Search for the cell housing the specified text and yield its (x, y) center coordinate. 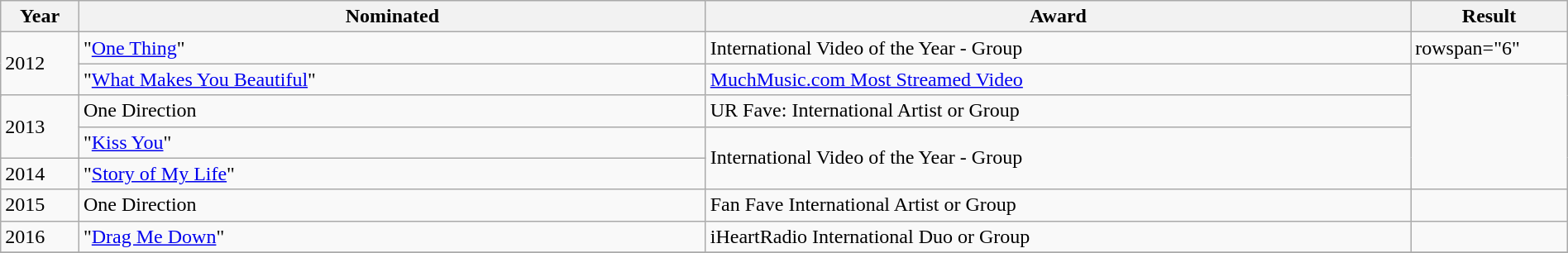
2015 (40, 205)
"One Thing" (392, 48)
Fan Fave International Artist or Group (1059, 205)
Result (1489, 17)
Nominated (392, 17)
UR Fave: International Artist or Group (1059, 111)
2012 (40, 64)
"Kiss You" (392, 142)
"What Makes You Beautiful" (392, 79)
MuchMusic.com Most Streamed Video (1059, 79)
Year (40, 17)
2014 (40, 174)
2013 (40, 126)
iHeartRadio International Duo or Group (1059, 236)
"Drag Me Down" (392, 236)
2016 (40, 236)
rowspan="6" (1489, 48)
Award (1059, 17)
"Story of My Life" (392, 174)
